Provide the [X, Y] coordinate of the cell's center where the given text is located.  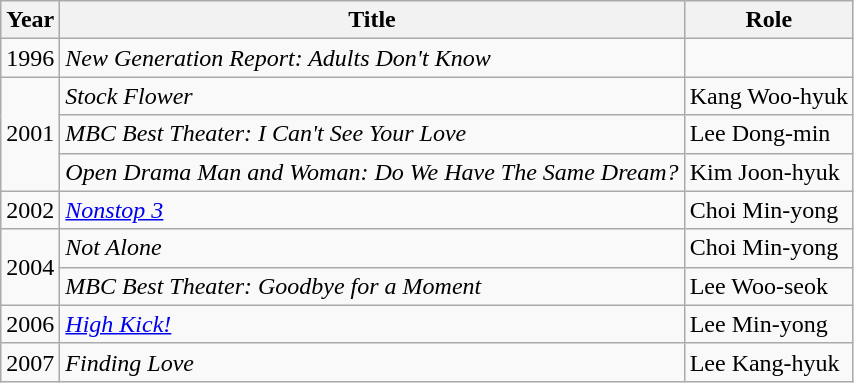
New Generation Report: Adults Don't Know [372, 58]
2006 [30, 324]
Lee Woo-seok [768, 286]
2001 [30, 134]
Lee Kang-hyuk [768, 362]
MBC Best Theater: I Can't See Your Love [372, 134]
Title [372, 20]
2002 [30, 210]
Kang Woo-hyuk [768, 96]
Not Alone [372, 248]
1996 [30, 58]
Role [768, 20]
2007 [30, 362]
Lee Dong-min [768, 134]
Lee Min-yong [768, 324]
Nonstop 3 [372, 210]
Year [30, 20]
High Kick! [372, 324]
Finding Love [372, 362]
MBC Best Theater: Goodbye for a Moment [372, 286]
Kim Joon-hyuk [768, 172]
2004 [30, 267]
Stock Flower [372, 96]
Open Drama Man and Woman: Do We Have The Same Dream? [372, 172]
